Output the (x, y) coordinate of the center of the cell containing the given text.  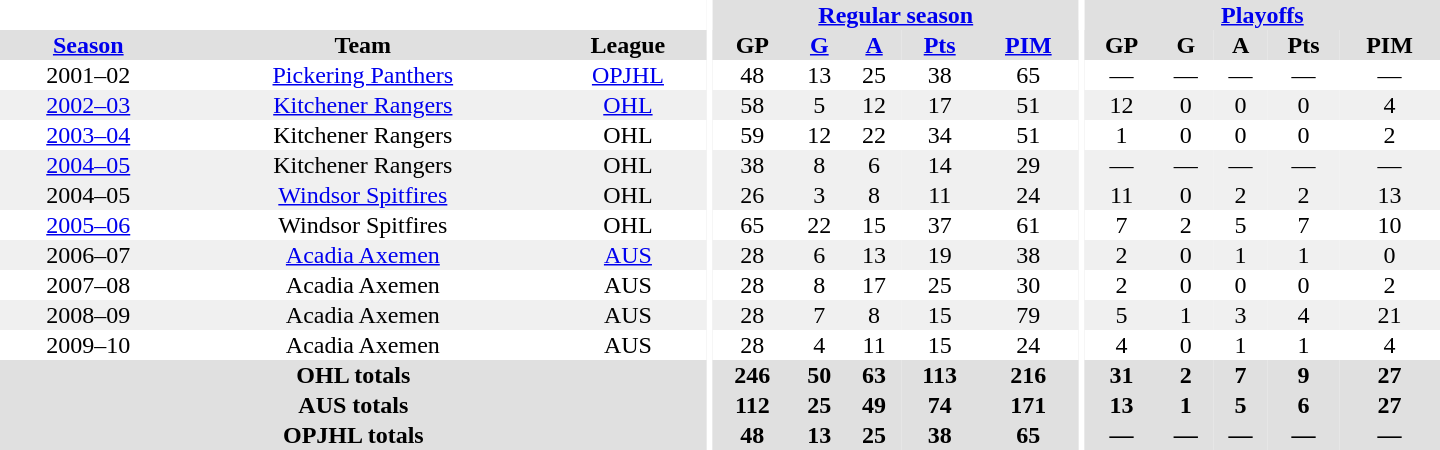
29 (1028, 165)
61 (1028, 225)
74 (939, 405)
OPJHL totals (354, 435)
Team (364, 45)
2001–02 (88, 75)
10 (1390, 225)
Regular season (896, 15)
49 (874, 405)
OPJHL (628, 75)
19 (939, 255)
Pickering Panthers (364, 75)
2003–04 (88, 135)
2002–03 (88, 105)
34 (939, 135)
2009–10 (88, 345)
171 (1028, 405)
63 (874, 375)
2006–07 (88, 255)
2005–06 (88, 225)
2007–08 (88, 285)
216 (1028, 375)
9 (1304, 375)
14 (939, 165)
OHL totals (354, 375)
31 (1122, 375)
League (628, 45)
59 (752, 135)
112 (752, 405)
113 (939, 375)
58 (752, 105)
21 (1390, 315)
Season (88, 45)
26 (752, 195)
Playoffs (1262, 15)
AUS totals (354, 405)
30 (1028, 285)
79 (1028, 315)
50 (820, 375)
2008–09 (88, 315)
246 (752, 375)
37 (939, 225)
